Return [x, y] of the center of cell containing provided text 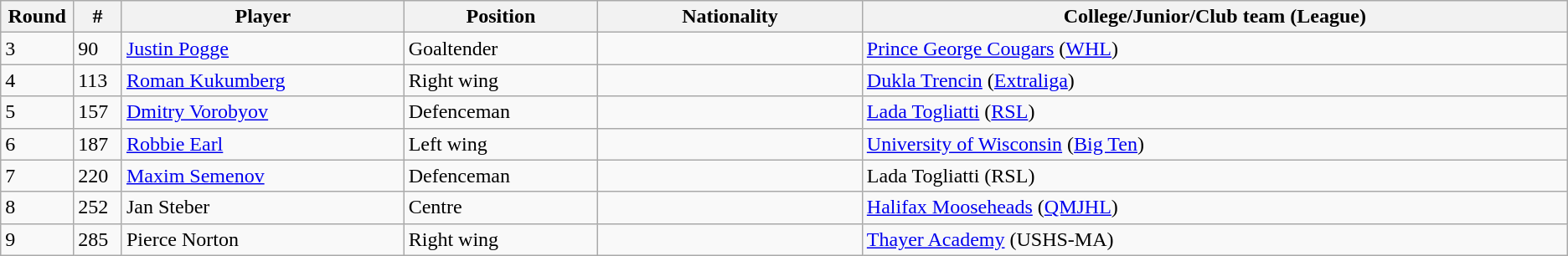
Pierce Norton [263, 239]
3 [37, 49]
Nationality [730, 17]
220 [98, 176]
187 [98, 144]
Prince George Cougars (WHL) [1215, 49]
252 [98, 207]
Halifax Mooseheads (QMJHL) [1215, 207]
Position [501, 17]
Roman Kukumberg [263, 80]
90 [98, 49]
Centre [501, 207]
9 [37, 239]
Left wing [501, 144]
7 [37, 176]
Dmitry Vorobyov [263, 112]
Dukla Trencin (Extraliga) [1215, 80]
University of Wisconsin (Big Ten) [1215, 144]
113 [98, 80]
Round [37, 17]
8 [37, 207]
285 [98, 239]
Justin Pogge [263, 49]
Robbie Earl [263, 144]
5 [37, 112]
# [98, 17]
Player [263, 17]
Thayer Academy (USHS-MA) [1215, 239]
Maxim Semenov [263, 176]
6 [37, 144]
Goaltender [501, 49]
157 [98, 112]
4 [37, 80]
College/Junior/Club team (League) [1215, 17]
Jan Steber [263, 207]
